Return (X, Y) of the center of cell containing provided text 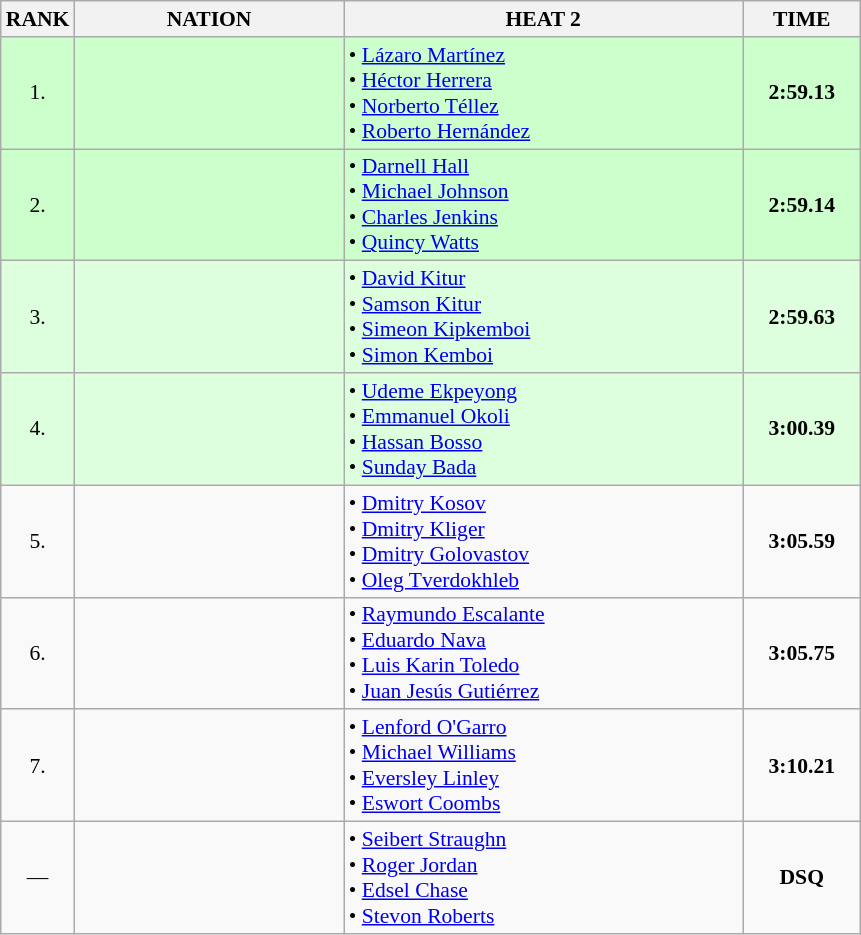
3:10.21 (802, 766)
• Seibert Straughn• Roger Jordan• Edsel Chase• Stevon Roberts (544, 878)
6. (38, 653)
• Lázaro Martínez• Héctor Herrera• Norberto Téllez• Roberto Hernández (544, 93)
1. (38, 93)
3:05.59 (802, 541)
2:59.63 (802, 317)
DSQ (802, 878)
• Udeme Ekpeyong• Emmanuel Okoli• Hassan Bosso• Sunday Bada (544, 429)
3:05.75 (802, 653)
2. (38, 205)
2:59.14 (802, 205)
TIME (802, 19)
• Dmitry Kosov• Dmitry Kliger• Dmitry Golovastov• Oleg Tverdokhleb (544, 541)
7. (38, 766)
3:00.39 (802, 429)
5. (38, 541)
— (38, 878)
RANK (38, 19)
• Raymundo Escalante• Eduardo Nava• Luis Karin Toledo• Juan Jesús Gutiérrez (544, 653)
• David Kitur• Samson Kitur• Simeon Kipkemboi• Simon Kemboi (544, 317)
2:59.13 (802, 93)
• Lenford O'Garro• Michael Williams• Eversley Linley• Eswort Coombs (544, 766)
4. (38, 429)
3. (38, 317)
NATION (208, 19)
HEAT 2 (544, 19)
• Darnell Hall• Michael Johnson• Charles Jenkins• Quincy Watts (544, 205)
